Return the (X, Y) coordinate for the center point of the cell that contains the specified text.  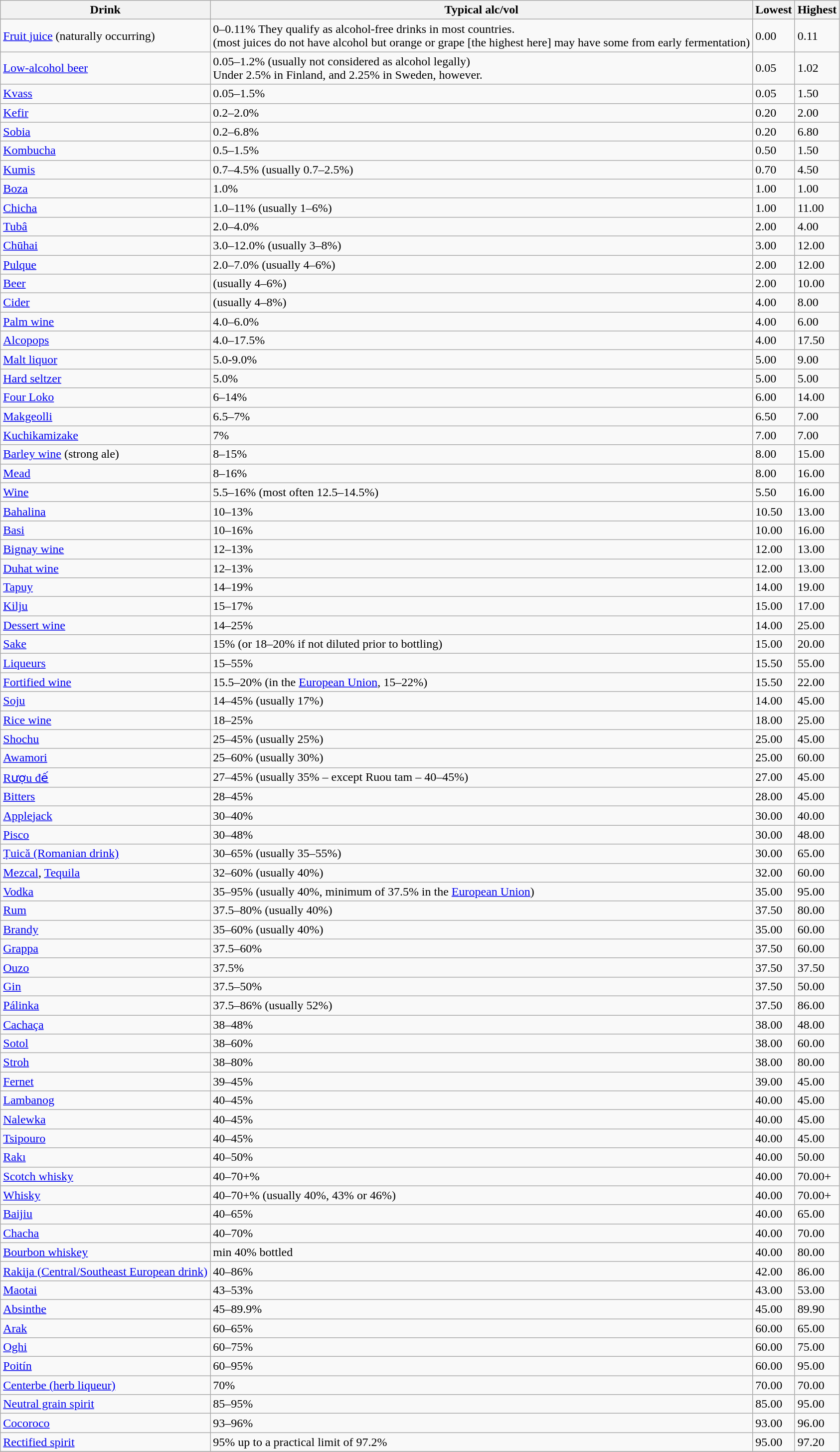
37.5–86% (usually 52%) (482, 1005)
Fortified wine (106, 682)
22.00 (817, 682)
Chūhai (106, 245)
4.50 (817, 170)
Lambanog (106, 1100)
37.5% (482, 967)
39.00 (774, 1082)
60–75% (482, 1347)
Grappa (106, 948)
Lowest (774, 10)
Beer (106, 284)
10–13% (482, 511)
Sake (106, 644)
Cocoroco (106, 1423)
Pulque (106, 265)
Rakija (Central/Southeast European drink) (106, 1271)
97.20 (817, 1442)
Rakı (106, 1157)
Absinthe (106, 1309)
4.0–6.0% (482, 322)
Bignay wine (106, 549)
Alcopops (106, 341)
45–89.9% (482, 1309)
Oghi (106, 1347)
40–50% (482, 1157)
11.00 (817, 207)
6.50 (774, 416)
Neutral grain spirit (106, 1404)
15% (or 18–20% if not diluted prior to bottling) (482, 644)
89.90 (817, 1309)
Rice wine (106, 720)
15–17% (482, 606)
40–86% (482, 1271)
Rượu đế (106, 777)
14–25% (482, 625)
Drink (106, 10)
Whisky (106, 1195)
25–60% (usually 30%) (482, 758)
5.50 (774, 492)
30–65% (usually 35–55%) (482, 854)
0.2–6.8% (482, 132)
Four Loko (106, 397)
5.0% (482, 378)
Pálinka (106, 1005)
8–15% (482, 454)
2.0–7.0% (usually 4–6%) (482, 265)
Bourbon whiskey (106, 1252)
40–70% (482, 1233)
(usually 4–8%) (482, 303)
42.00 (774, 1271)
38–80% (482, 1063)
37.5–50% (482, 986)
Poitín (106, 1366)
27–45% (usually 35% – except Ruou tam – 40–45%) (482, 777)
Basi (106, 530)
0.50 (774, 151)
Pisco (106, 835)
Soju (106, 701)
Hard seltzer (106, 378)
Tubâ (106, 226)
Cachaça (106, 1025)
Rum (106, 910)
Duhat wine (106, 568)
9.00 (817, 360)
Applejack (106, 816)
Makgeolli (106, 416)
Fruit juice (naturally occurring) (106, 36)
0.70 (774, 170)
17.50 (817, 341)
60–95% (482, 1366)
Shochu (106, 739)
37.5–80% (usually 40%) (482, 910)
37.5–60% (482, 948)
0.7–4.5% (usually 0.7–2.5%) (482, 170)
Chacha (106, 1233)
Tsipouro (106, 1138)
38–60% (482, 1044)
25–45% (usually 25%) (482, 739)
1.0% (482, 188)
Mead (106, 473)
40–65% (482, 1214)
32–60% (usually 40%) (482, 873)
10.50 (774, 511)
0.5–1.5% (482, 151)
Scotch whisky (106, 1176)
55.00 (817, 663)
1.0–11% (usually 1–6%) (482, 207)
Kilju (106, 606)
43–53% (482, 1290)
20.00 (817, 644)
30–48% (482, 835)
Kombucha (106, 151)
0.11 (817, 36)
Wine (106, 492)
14–45% (usually 17%) (482, 701)
Arak (106, 1328)
14–19% (482, 587)
85–95% (482, 1404)
Centerbe (herb liqueur) (106, 1385)
Maotai (106, 1290)
75.00 (817, 1347)
Sotol (106, 1044)
96.00 (817, 1423)
Baijiu (106, 1214)
35–60% (usually 40%) (482, 929)
18.00 (774, 720)
Rectified spirit (106, 1442)
27.00 (774, 777)
(usually 4–6%) (482, 284)
4.0–17.5% (482, 341)
19.00 (817, 587)
0.05–1.2% (usually not considered as alcohol legally)Under 2.5% in Finland, and 2.25% in Sweden, however. (482, 68)
Dessert wine (106, 625)
Kvass (106, 94)
15–55% (482, 663)
Țuică (Romanian drink) (106, 854)
Cider (106, 303)
43.00 (774, 1290)
Awamori (106, 758)
40–70+% (482, 1176)
17.00 (817, 606)
5.5–16% (most often 12.5–14.5%) (482, 492)
3.00 (774, 245)
5.0-9.0% (482, 360)
10–16% (482, 530)
93–96% (482, 1423)
Stroh (106, 1063)
Malt liquor (106, 360)
Nalewka (106, 1119)
Bitters (106, 797)
0.00 (774, 36)
0.2–2.0% (482, 113)
Fernet (106, 1082)
Sobia (106, 132)
Typical alc/vol (482, 10)
28–45% (482, 797)
Mezcal, Tequila (106, 873)
Barley wine (strong ale) (106, 454)
15.5–20% (in the European Union, 15–22%) (482, 682)
32.00 (774, 873)
6.5–7% (482, 416)
2.0–4.0% (482, 226)
18–25% (482, 720)
35–95% (usually 40%, minimum of 37.5% in the European Union) (482, 892)
min 40% bottled (482, 1252)
Liqueurs (106, 663)
Bahalina (106, 511)
3.0–12.0% (usually 3–8%) (482, 245)
Palm wine (106, 322)
6–14% (482, 397)
38–48% (482, 1025)
85.00 (774, 1404)
30–40% (482, 816)
95% up to a practical limit of 97.2% (482, 1442)
1.02 (817, 68)
Kuchikamizake (106, 435)
Kefir (106, 113)
53.00 (817, 1290)
6.80 (817, 132)
40–70+% (usually 40%, 43% or 46%) (482, 1195)
Tapuy (106, 587)
Ouzo (106, 967)
Brandy (106, 929)
7% (482, 435)
Chicha (106, 207)
Low-alcohol beer (106, 68)
28.00 (774, 797)
Highest (817, 10)
39–45% (482, 1082)
Gin (106, 986)
Vodka (106, 892)
8–16% (482, 473)
70% (482, 1385)
60–65% (482, 1328)
Kumis (106, 170)
0.05–1.5% (482, 94)
93.00 (774, 1423)
Boza (106, 188)
